For the text-containing cell, return its midpoint in (x, y) coordinate format. 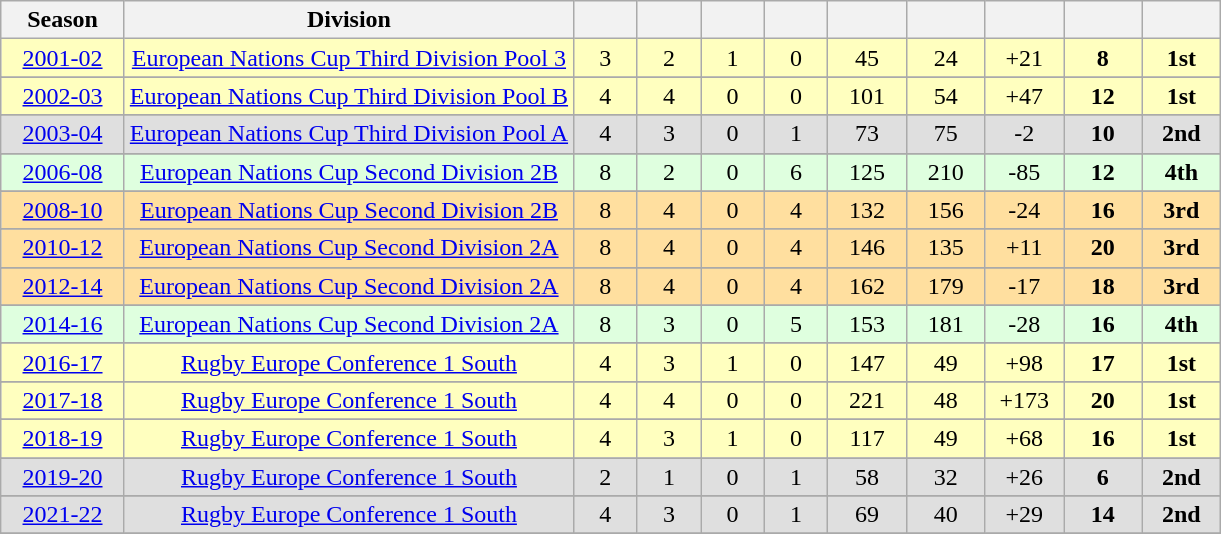
2012-14 (63, 286)
162 (868, 286)
221 (868, 400)
48 (946, 400)
54 (946, 96)
-85 (1024, 172)
European Nations Cup Third Division Pool A (348, 134)
156 (946, 210)
2010-12 (63, 248)
2003-04 (63, 134)
2017-18 (63, 400)
135 (946, 248)
+68 (1024, 438)
+173 (1024, 400)
132 (868, 210)
-24 (1024, 210)
5 (796, 324)
69 (868, 515)
153 (868, 324)
146 (868, 248)
181 (946, 324)
Season (63, 20)
2001-02 (63, 58)
45 (868, 58)
European Nations Cup Third Division Pool B (348, 96)
14 (1104, 515)
2002-03 (63, 96)
2006-08 (63, 172)
+26 (1024, 477)
2021-22 (63, 515)
2008-10 (63, 210)
2018-19 (63, 438)
2019-20 (63, 477)
147 (868, 362)
18 (1104, 286)
125 (868, 172)
10 (1104, 134)
17 (1104, 362)
73 (868, 134)
-17 (1024, 286)
2014-16 (63, 324)
40 (946, 515)
Division (348, 20)
+98 (1024, 362)
24 (946, 58)
117 (868, 438)
2016-17 (63, 362)
+21 (1024, 58)
210 (946, 172)
+47 (1024, 96)
58 (868, 477)
75 (946, 134)
+11 (1024, 248)
101 (868, 96)
European Nations Cup Third Division Pool 3 (348, 58)
-2 (1024, 134)
32 (946, 477)
-28 (1024, 324)
179 (946, 286)
+29 (1024, 515)
